Scan for the cell matching the given text and deliver its [x, y] coordinate at center. 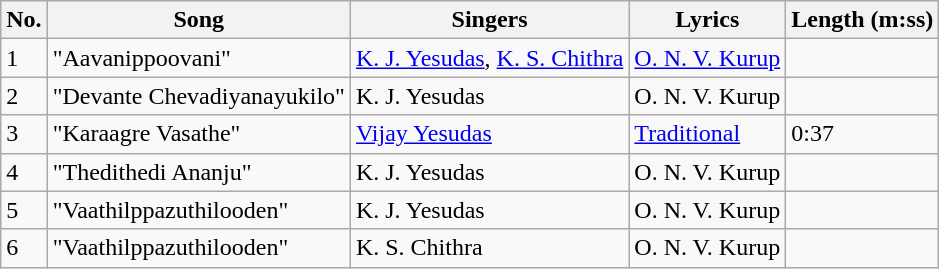
"Karaagre Vasathe" [198, 134]
Song [198, 20]
2 [24, 96]
6 [24, 248]
"Aavanippoovani" [198, 58]
0:37 [862, 134]
K. S. Chithra [489, 248]
No. [24, 20]
Lyrics [708, 20]
Vijay Yesudas [489, 134]
Traditional [708, 134]
5 [24, 210]
"Thedithedi Ananju" [198, 172]
Length (m:ss) [862, 20]
K. J. Yesudas, K. S. Chithra [489, 58]
3 [24, 134]
1 [24, 58]
"Devante Chevadiyanayukilo" [198, 96]
Singers [489, 20]
4 [24, 172]
